Identify which cell holds the provided text, then report its [x, y] central coordinate. 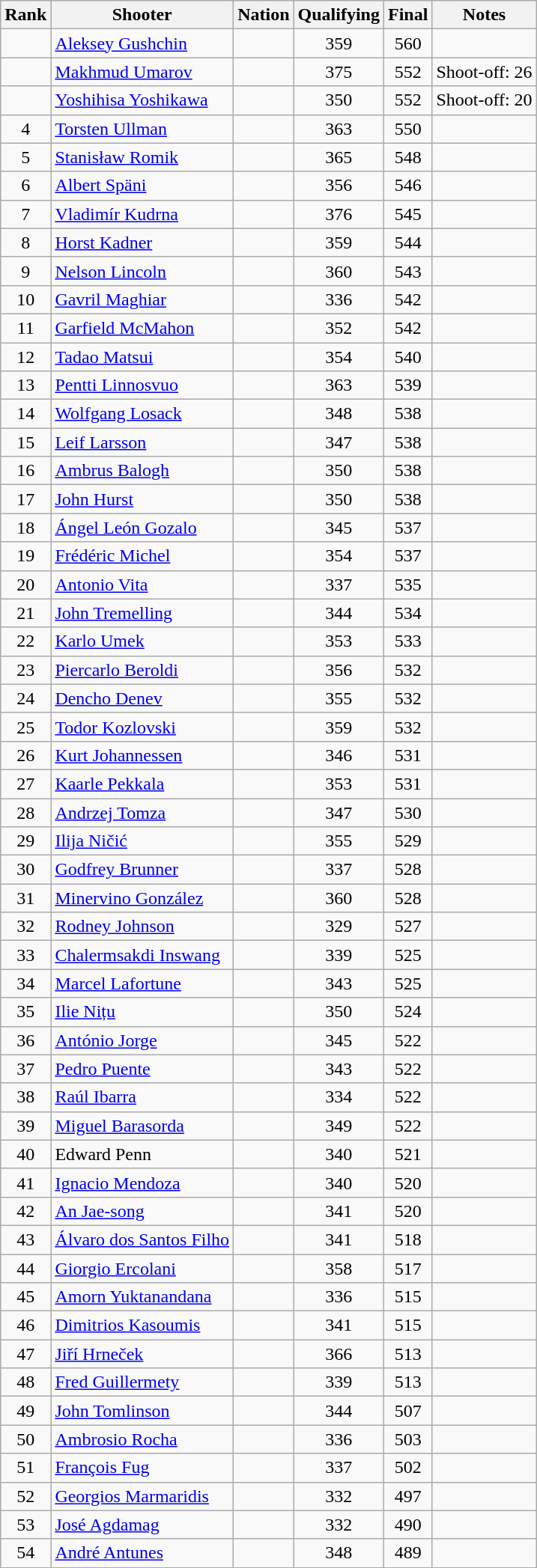
29 [25, 841]
18 [25, 528]
24 [25, 698]
20 [25, 585]
530 [407, 812]
45 [25, 1297]
51 [25, 1468]
507 [407, 1411]
Shooter [142, 15]
François Fug [142, 1468]
33 [25, 955]
42 [25, 1211]
Ignacio Mendoza [142, 1183]
497 [407, 1496]
32 [25, 927]
19 [25, 556]
30 [25, 870]
4 [25, 129]
7 [25, 214]
560 [407, 43]
543 [407, 271]
47 [25, 1354]
Andrzej Tomza [142, 812]
43 [25, 1239]
Tadao Matsui [142, 357]
Horst Kadner [142, 242]
524 [407, 1012]
26 [25, 755]
21 [25, 613]
48 [25, 1382]
Piercarlo Beroldi [142, 670]
31 [25, 898]
44 [25, 1269]
Georgios Marmaridis [142, 1496]
50 [25, 1439]
545 [407, 214]
521 [407, 1154]
12 [25, 357]
365 [339, 157]
13 [25, 385]
54 [25, 1553]
Pentti Linnosvuo [142, 385]
34 [25, 983]
Ambrosio Rocha [142, 1439]
376 [339, 214]
40 [25, 1154]
Makhmud Umarov [142, 72]
Vladimír Kudrna [142, 214]
José Agdamag [142, 1525]
349 [339, 1126]
Notes [484, 15]
John Hurst [142, 499]
36 [25, 1040]
16 [25, 471]
17 [25, 499]
490 [407, 1525]
Kurt Johannessen [142, 755]
329 [339, 927]
346 [339, 755]
André Antunes [142, 1553]
Todor Kozlovski [142, 727]
358 [339, 1269]
Giorgio Ercolani [142, 1269]
Amorn Yuktanandana [142, 1297]
Leif Larsson [142, 442]
25 [25, 727]
Qualifying [339, 15]
518 [407, 1239]
Jiří Hrneček [142, 1354]
544 [407, 242]
Raúl Ibarra [142, 1097]
27 [25, 784]
Ilija Ničić [142, 841]
Nelson Lincoln [142, 271]
352 [339, 328]
Frédéric Michel [142, 556]
Miguel Barasorda [142, 1126]
John Tremelling [142, 613]
Ambrus Balogh [142, 471]
Chalermsakdi Inswang [142, 955]
14 [25, 414]
533 [407, 641]
38 [25, 1097]
Wolfgang Losack [142, 414]
529 [407, 841]
António Jorge [142, 1040]
Rodney Johnson [142, 927]
366 [339, 1354]
11 [25, 328]
5 [25, 157]
9 [25, 271]
Rank [25, 15]
Ángel León Gozalo [142, 528]
Shoot-off: 20 [484, 100]
Fred Guillermety [142, 1382]
46 [25, 1326]
15 [25, 442]
Torsten Ullman [142, 129]
Gavril Maghiar [142, 299]
41 [25, 1183]
535 [407, 585]
39 [25, 1126]
Yoshihisa Yoshikawa [142, 100]
An Jae-song [142, 1211]
Aleksey Gushchin [142, 43]
548 [407, 157]
550 [407, 129]
Dencho Denev [142, 698]
Álvaro dos Santos Filho [142, 1239]
Dimitrios Kasoumis [142, 1326]
517 [407, 1269]
10 [25, 299]
8 [25, 242]
539 [407, 385]
22 [25, 641]
546 [407, 186]
375 [339, 72]
Minervino González [142, 898]
6 [25, 186]
37 [25, 1069]
53 [25, 1525]
527 [407, 927]
Garfield McMahon [142, 328]
502 [407, 1468]
Kaarle Pekkala [142, 784]
35 [25, 1012]
Albert Späni [142, 186]
Stanisław Romik [142, 157]
Final [407, 15]
540 [407, 357]
52 [25, 1496]
23 [25, 670]
503 [407, 1439]
Karlo Umek [142, 641]
Marcel Lafortune [142, 983]
Ilie Nițu [142, 1012]
Antonio Vita [142, 585]
28 [25, 812]
Pedro Puente [142, 1069]
Nation [264, 15]
Edward Penn [142, 1154]
49 [25, 1411]
489 [407, 1553]
John Tomlinson [142, 1411]
Shoot-off: 26 [484, 72]
534 [407, 613]
334 [339, 1097]
Godfrey Brunner [142, 870]
